Find where the given text appears and provide that cell's center as [x, y] coordinate. 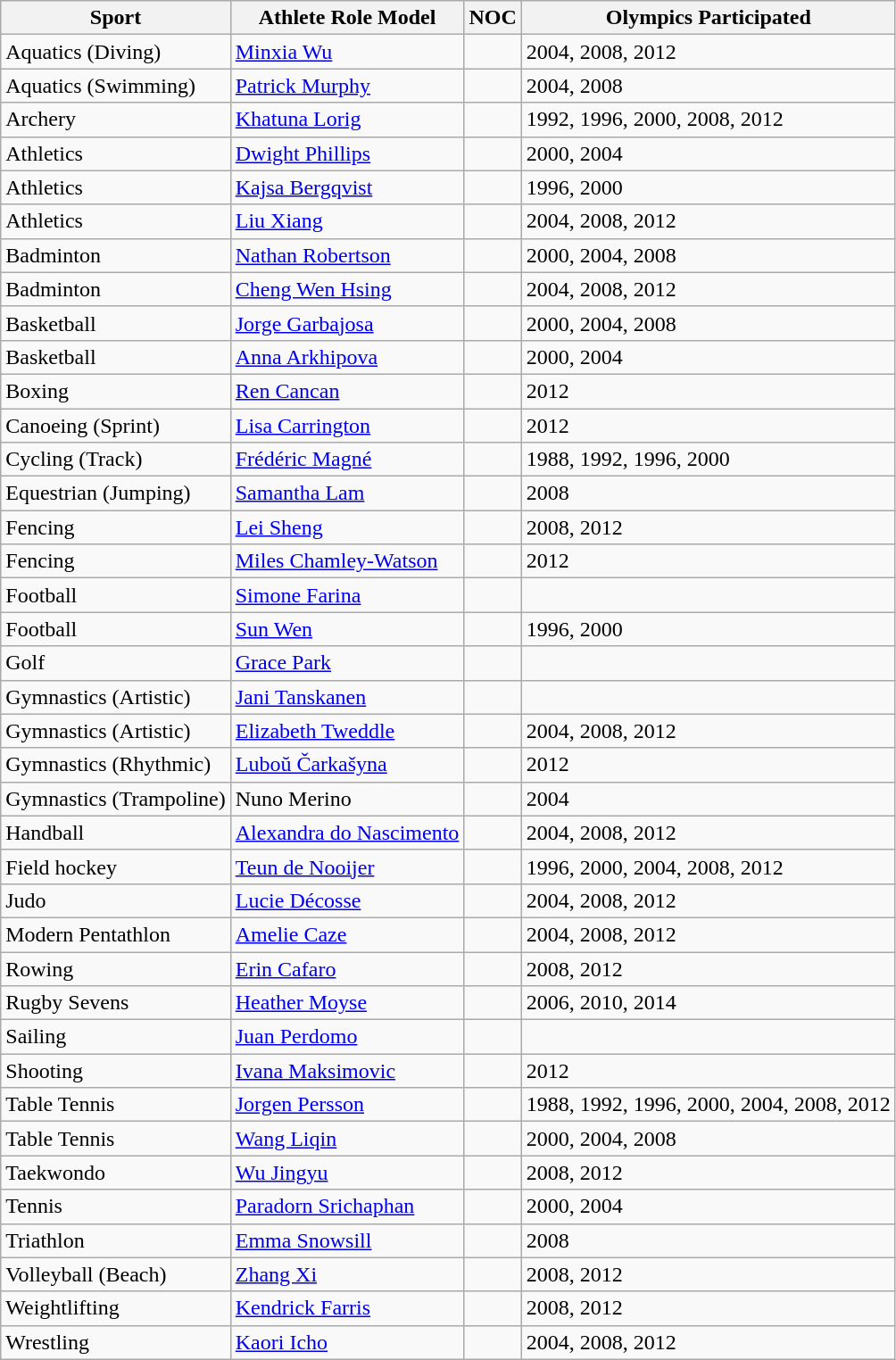
Jorge Garbajosa [347, 323]
Patrick Murphy [347, 86]
Handball [116, 833]
Ren Cancan [347, 391]
Equestrian (Jumping) [116, 493]
1988, 1992, 1996, 2000 [709, 460]
Frédéric Magné [347, 460]
Archery [116, 120]
Zhang Xi [347, 1274]
Grace Park [347, 663]
Judo [116, 900]
Canoeing (Sprint) [116, 426]
Simone Farina [347, 595]
Alexandra do Nascimento [347, 833]
Gymnastics (Rhythmic) [116, 765]
Samantha Lam [347, 493]
Sport [116, 18]
Luboŭ Čarkašyna [347, 765]
Liu Xiang [347, 221]
Lisa Carrington [347, 426]
Modern Pentathlon [116, 934]
Jani Tanskanen [347, 697]
1988, 1992, 1996, 2000, 2004, 2008, 2012 [709, 1105]
Aquatics (Diving) [116, 52]
1996, 2000, 2004, 2008, 2012 [709, 867]
Teun de Nooijer [347, 867]
NOC [493, 18]
Wu Jingyu [347, 1173]
Aquatics (Swimming) [116, 86]
Wang Liqin [347, 1139]
2004 [709, 799]
Rowing [116, 968]
Tennis [116, 1207]
Boxing [116, 391]
Kajsa Bergqvist [347, 187]
Taekwondo [116, 1173]
Anna Arkhipova [347, 357]
Khatuna Lorig [347, 120]
Ivana Maksimovic [347, 1071]
Gymnastics (Trampoline) [116, 799]
Paradorn Srichaphan [347, 1207]
Emma Snowsill [347, 1240]
Heather Moyse [347, 1003]
Cycling (Track) [116, 460]
Nathan Robertson [347, 255]
Field hockey [116, 867]
1992, 1996, 2000, 2008, 2012 [709, 120]
Jorgen Persson [347, 1105]
Amelie Caze [347, 934]
Kaori Icho [347, 1342]
Cheng Wen Hsing [347, 289]
Miles Chamley-Watson [347, 561]
Shooting [116, 1071]
Kendrick Farris [347, 1308]
Athlete Role Model [347, 18]
Rugby Sevens [116, 1003]
Olympics Participated [709, 18]
Nuno Merino [347, 799]
Volleyball (Beach) [116, 1274]
Weightlifting [116, 1308]
Lei Sheng [347, 527]
2006, 2010, 2014 [709, 1003]
Golf [116, 663]
Sun Wen [347, 629]
Juan Perdomo [347, 1037]
Erin Cafaro [347, 968]
Dwight Phillips [347, 153]
2004, 2008 [709, 86]
Elizabeth Tweddle [347, 731]
Wrestling [116, 1342]
Triathlon [116, 1240]
Lucie Décosse [347, 900]
Sailing [116, 1037]
Minxia Wu [347, 52]
